Search for the cell housing the specified text and yield its [x, y] center coordinate. 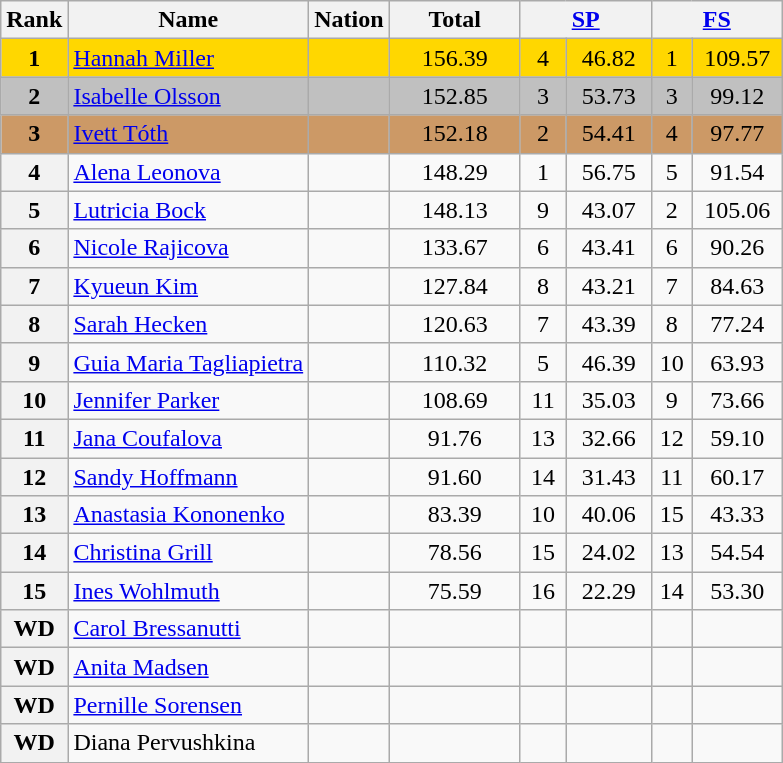
46.82 [608, 58]
75.59 [454, 591]
43.39 [608, 324]
56.75 [608, 172]
Nation [349, 20]
43.21 [608, 286]
43.33 [737, 515]
31.43 [608, 477]
156.39 [454, 58]
77.24 [737, 324]
43.07 [608, 210]
148.29 [454, 172]
53.73 [608, 96]
43.41 [608, 248]
Ines Wohlmuth [188, 591]
24.02 [608, 553]
54.54 [737, 553]
83.39 [454, 515]
97.77 [737, 134]
91.76 [454, 438]
Kyueun Kim [188, 286]
127.84 [454, 286]
FS [716, 20]
16 [543, 591]
Sandy Hoffmann [188, 477]
Ivett Tóth [188, 134]
152.18 [454, 134]
Isabelle Olsson [188, 96]
Jennifer Parker [188, 400]
152.85 [454, 96]
63.93 [737, 362]
Lutricia Bock [188, 210]
35.03 [608, 400]
148.13 [454, 210]
109.57 [737, 58]
Rank [34, 20]
Nicole Rajicova [188, 248]
Guia Maria Tagliapietra [188, 362]
110.32 [454, 362]
60.17 [737, 477]
78.56 [454, 553]
91.54 [737, 172]
Pernille Sorensen [188, 705]
Carol Bressanutti [188, 629]
Hannah Miller [188, 58]
22.29 [608, 591]
32.66 [608, 438]
Name [188, 20]
Sarah Hecken [188, 324]
Anastasia Kononenko [188, 515]
120.63 [454, 324]
59.10 [737, 438]
Total [454, 20]
Diana Pervushkina [188, 743]
Jana Coufalova [188, 438]
84.63 [737, 286]
Anita Madsen [188, 667]
90.26 [737, 248]
40.06 [608, 515]
133.67 [454, 248]
Alena Leonova [188, 172]
54.41 [608, 134]
46.39 [608, 362]
108.69 [454, 400]
91.60 [454, 477]
105.06 [737, 210]
Christina Grill [188, 553]
SP [586, 20]
73.66 [737, 400]
99.12 [737, 96]
53.30 [737, 591]
